Capture the cell that displays the provided text and extract its (x, y) central coordinate. 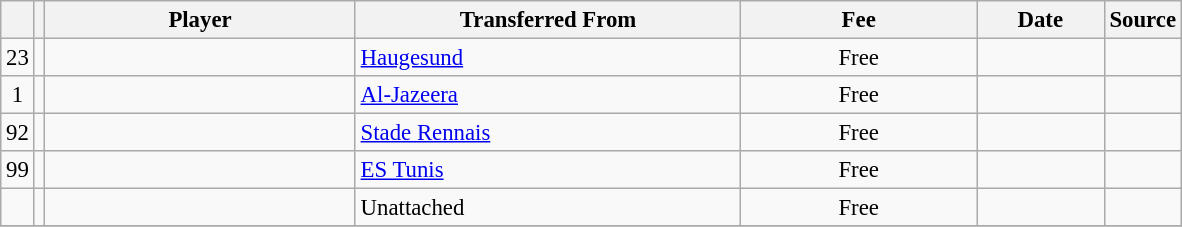
Source (1142, 20)
Date (1040, 20)
Stade Rennais (548, 133)
1 (18, 95)
Fee (859, 20)
Player (200, 20)
Transferred From (548, 20)
92 (18, 133)
Unattached (548, 208)
ES Tunis (548, 170)
Haugesund (548, 58)
Al-Jazeera (548, 95)
99 (18, 170)
23 (18, 58)
